From the cell containing the given text, extract its center point as [X, Y] coordinate. 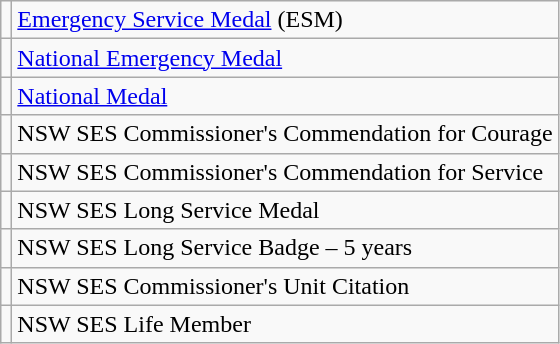
NSW SES Commissioner's Unit Citation [285, 286]
NSW SES Long Service Medal [285, 210]
NSW SES Commissioner's Commendation for Courage [285, 134]
National Medal [285, 96]
NSW SES Long Service Badge – 5 years [285, 248]
NSW SES Commissioner's Commendation for Service [285, 172]
National Emergency Medal [285, 58]
Emergency Service Medal (ESM) [285, 20]
NSW SES Life Member [285, 324]
